Locate the cell with the specified text and output its [X, Y] center coordinate. 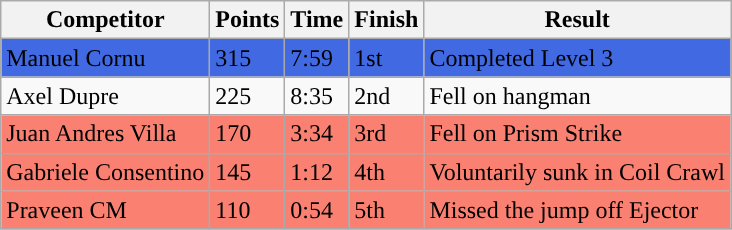
Missed the jump off Ejector [578, 210]
5th [386, 210]
Fell on hangman [578, 96]
225 [248, 96]
Competitor [106, 20]
Voluntarily sunk in Coil Crawl [578, 172]
0:54 [317, 210]
Finish [386, 20]
170 [248, 134]
Points [248, 20]
7:59 [317, 58]
Completed Level 3 [578, 58]
Fell on Prism Strike [578, 134]
Gabriele Consentino [106, 172]
2nd [386, 96]
3rd [386, 134]
Manuel Cornu [106, 58]
1st [386, 58]
3:34 [317, 134]
8:35 [317, 96]
Praveen CM [106, 210]
1:12 [317, 172]
4th [386, 172]
Juan Andres Villa [106, 134]
145 [248, 172]
Axel Dupre [106, 96]
110 [248, 210]
Time [317, 20]
Result [578, 20]
315 [248, 58]
